Detect which cell encompasses the target text, then output its (X, Y) center coordinate. 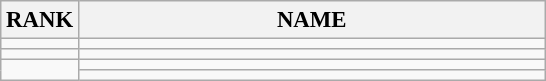
RANK (40, 20)
NAME (312, 20)
